Output the [X, Y] coordinate of the center of the cell containing the given text.  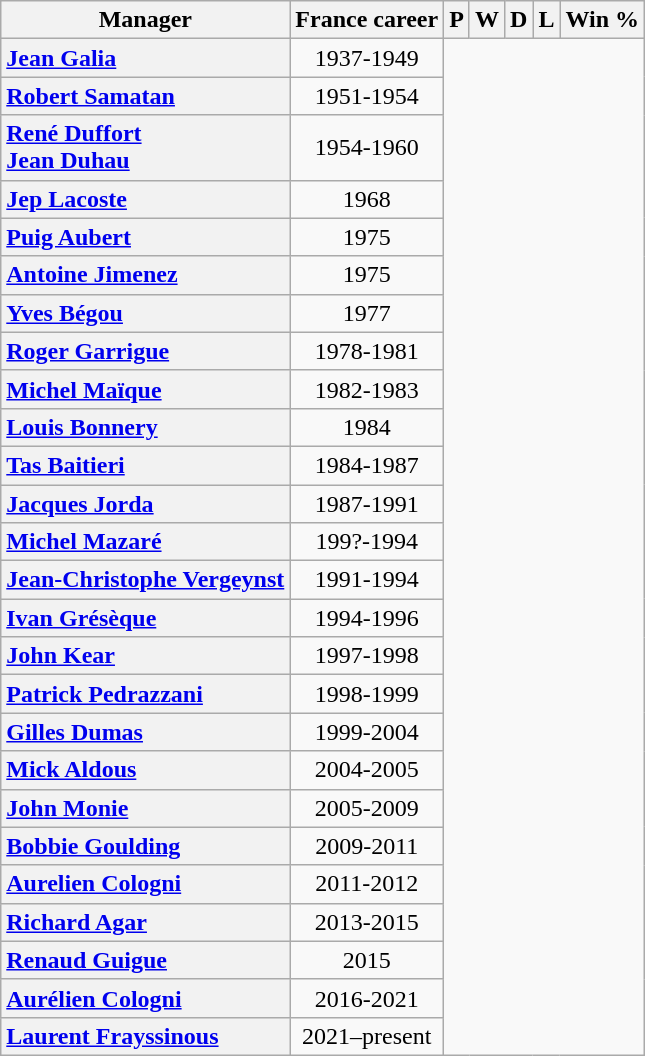
1951-1954 [367, 96]
2016-2021 [367, 998]
Gilles Dumas [146, 732]
John Monie [146, 808]
Laurent Frayssinous [146, 1036]
1987-1991 [367, 503]
1954-1960 [367, 148]
2015 [367, 960]
1999-2004 [367, 732]
D [518, 20]
1997-1998 [367, 656]
2004-2005 [367, 770]
1994-1996 [367, 618]
Renaud Guigue [146, 960]
Robert Samatan [146, 96]
John Kear [146, 656]
Louis Bonnery [146, 427]
L [546, 20]
W [486, 20]
France career [367, 20]
Bobbie Goulding [146, 846]
2009-2011 [367, 846]
Win % [602, 20]
P [457, 20]
Jean-Christophe Vergeynst [146, 580]
Tas Baitieri [146, 465]
1937-1949 [367, 58]
1978-1981 [367, 351]
2021–present [367, 1036]
Michel Maïque [146, 389]
Roger Garrigue [146, 351]
Yves Bégou [146, 313]
Jacques Jorda [146, 503]
Puig Aubert [146, 237]
Aurélien Cologni [146, 998]
1991-1994 [367, 580]
Antoine Jimenez [146, 275]
199?-1994 [367, 542]
Richard Agar [146, 922]
1977 [367, 313]
1984-1987 [367, 465]
2013-2015 [367, 922]
René Duffort Jean Duhau [146, 148]
Michel Mazaré [146, 542]
Ivan Grésèque [146, 618]
1984 [367, 427]
1998-1999 [367, 694]
Aurelien Cologni [146, 884]
Jean Galia [146, 58]
Manager [146, 20]
2005-2009 [367, 808]
1968 [367, 199]
Patrick Pedrazzani [146, 694]
Mick Aldous [146, 770]
1982-1983 [367, 389]
2011-2012 [367, 884]
Jep Lacoste [146, 199]
